Output the (x, y) coordinate of the center of the cell containing the given text.  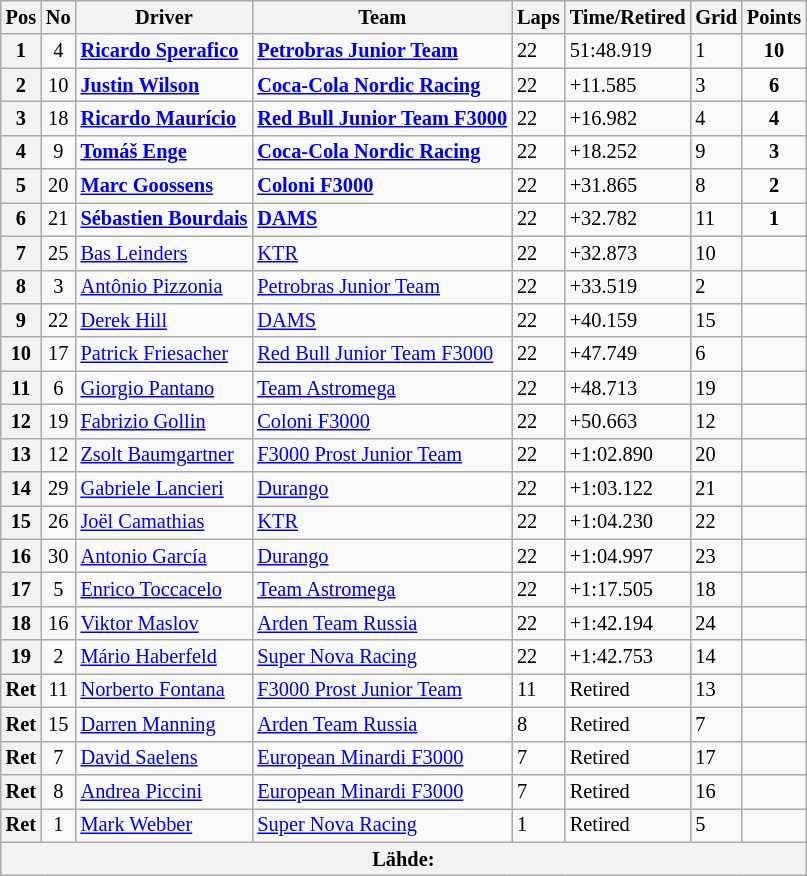
Andrea Piccini (164, 791)
Justin Wilson (164, 85)
Joël Camathias (164, 522)
51:48.919 (628, 51)
Enrico Toccacelo (164, 589)
+40.159 (628, 320)
Giorgio Pantano (164, 388)
Ricardo Maurício (164, 118)
+1:04.997 (628, 556)
+47.749 (628, 354)
Marc Goossens (164, 186)
+50.663 (628, 421)
+1:42.753 (628, 657)
Darren Manning (164, 724)
No (58, 17)
+31.865 (628, 186)
+33.519 (628, 287)
+1:03.122 (628, 489)
+16.982 (628, 118)
24 (716, 623)
+1:02.890 (628, 455)
Team (382, 17)
Antonio García (164, 556)
+18.252 (628, 152)
Gabriele Lancieri (164, 489)
Zsolt Baumgartner (164, 455)
Time/Retired (628, 17)
25 (58, 253)
Driver (164, 17)
Mário Haberfeld (164, 657)
+1:42.194 (628, 623)
Lähde: (404, 859)
Norberto Fontana (164, 690)
Patrick Friesacher (164, 354)
Pos (21, 17)
Viktor Maslov (164, 623)
Sébastien Bourdais (164, 219)
Ricardo Sperafico (164, 51)
Laps (538, 17)
Bas Leinders (164, 253)
+32.782 (628, 219)
Tomáš Enge (164, 152)
+1:17.505 (628, 589)
+32.873 (628, 253)
Antônio Pizzonia (164, 287)
Fabrizio Gollin (164, 421)
Grid (716, 17)
30 (58, 556)
+1:04.230 (628, 522)
29 (58, 489)
+48.713 (628, 388)
Mark Webber (164, 825)
David Saelens (164, 758)
26 (58, 522)
Derek Hill (164, 320)
Points (774, 17)
23 (716, 556)
+11.585 (628, 85)
